Output the [X, Y] coordinate of the center of the cell containing the given text.  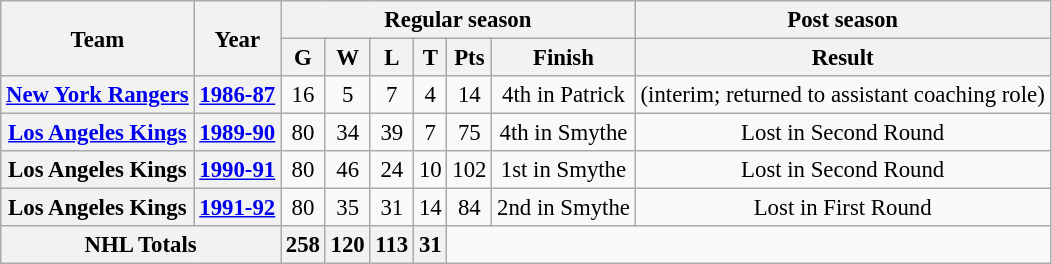
102 [470, 170]
G [304, 58]
1st in Smythe [564, 170]
2nd in Smythe [564, 208]
Team [98, 38]
35 [348, 208]
4th in Smythe [564, 133]
Year [238, 38]
84 [470, 208]
W [348, 58]
4 [430, 95]
258 [304, 245]
Post season [842, 20]
T [430, 58]
1991-92 [238, 208]
39 [392, 133]
5 [348, 95]
Finish [564, 58]
1990-91 [238, 170]
120 [348, 245]
Pts [470, 58]
24 [392, 170]
4th in Patrick [564, 95]
10 [430, 170]
34 [348, 133]
Result [842, 58]
Regular season [458, 20]
(interim; returned to assistant coaching role) [842, 95]
1989-90 [238, 133]
16 [304, 95]
1986-87 [238, 95]
New York Rangers [98, 95]
L [392, 58]
Lost in First Round [842, 208]
46 [348, 170]
113 [392, 245]
75 [470, 133]
NHL Totals [141, 245]
